From the cell containing the given text, extract its center point as (X, Y) coordinate. 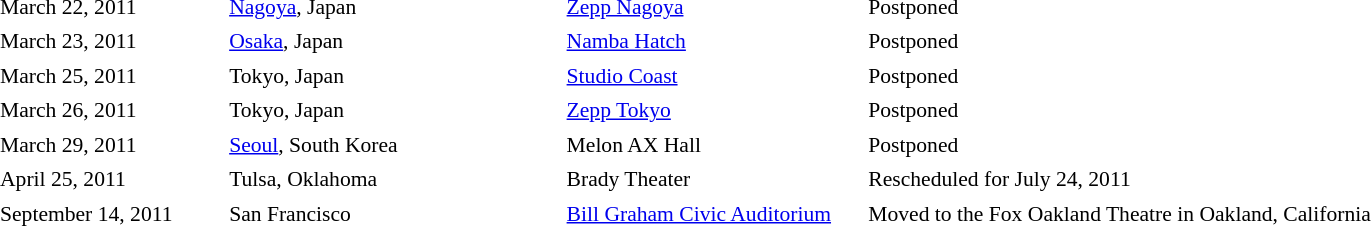
Studio Coast (714, 76)
Seoul, South Korea (393, 145)
Zepp Tokyo (714, 110)
Namba Hatch (714, 42)
Tulsa, Oklahoma (393, 180)
Osaka, Japan (393, 42)
Brady Theater (714, 180)
Melon AX Hall (714, 145)
